From the cell containing the given text, extract its center point as (x, y) coordinate. 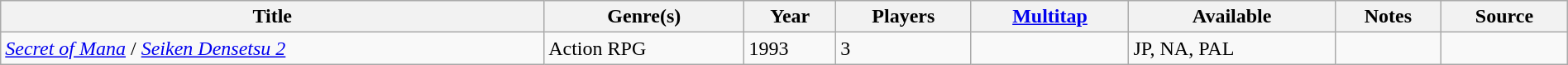
Available (1232, 17)
Notes (1388, 17)
3 (903, 48)
Genre(s) (644, 17)
Source (1505, 17)
Action RPG (644, 48)
1993 (791, 48)
JP, NA, PAL (1232, 48)
Multitap (1050, 17)
Year (791, 17)
Title (273, 17)
Secret of Mana / Seiken Densetsu 2 (273, 48)
Players (903, 17)
